Capture the cell that displays the provided text and extract its (X, Y) central coordinate. 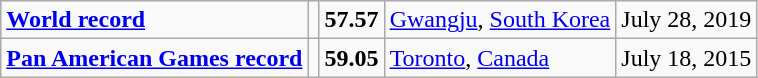
57.57 (352, 20)
Gwangju, South Korea (500, 20)
World record (154, 20)
July 18, 2015 (686, 58)
Toronto, Canada (500, 58)
Pan American Games record (154, 58)
July 28, 2019 (686, 20)
59.05 (352, 58)
